Locate the cell with the specified text and output its [x, y] center coordinate. 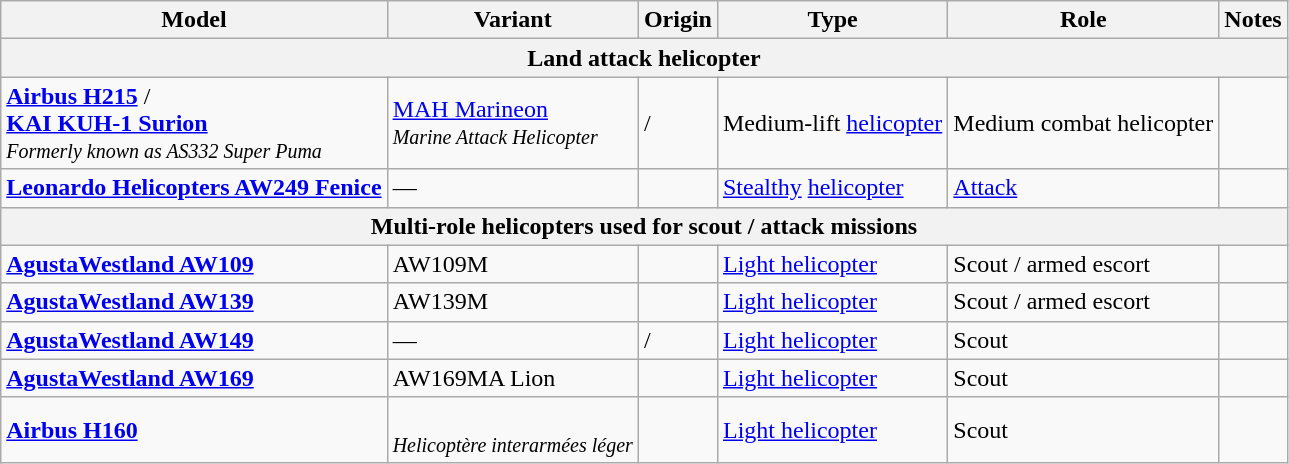
Type [832, 20]
Helicoptère interarmées léger [512, 430]
AgustaWestland AW149 [194, 340]
Origin [678, 20]
Medium combat helicopter [1084, 123]
MAH MarineonMarine Attack Helicopter [512, 123]
Land attack helicopter [644, 58]
Variant [512, 20]
AW169MA Lion [512, 378]
AgustaWestland AW139 [194, 302]
Airbus H215 / KAI KUH-1 SurionFormerly known as AS332 Super Puma [194, 123]
Airbus H160 [194, 430]
Role [1084, 20]
AW109M [512, 264]
AW139M [512, 302]
AgustaWestland AW109 [194, 264]
Stealthy helicopter [832, 188]
Leonardo Helicopters AW249 Fenice [194, 188]
Medium-lift helicopter [832, 123]
Multi-role helicopters used for scout / attack missions [644, 226]
Attack [1084, 188]
Notes [1253, 20]
Model [194, 20]
AgustaWestland AW169 [194, 378]
